Identify which cell holds the provided text, then report its (X, Y) central coordinate. 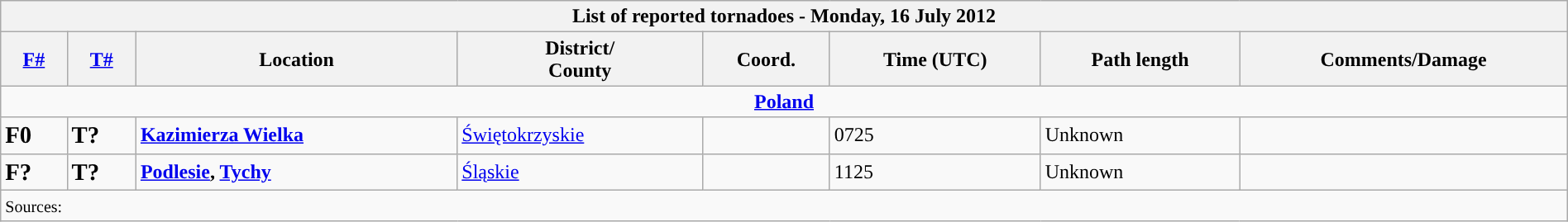
District/County (581, 59)
Świętokrzyskie (581, 135)
Kazimierza Wielka (296, 135)
Path length (1140, 59)
F# (34, 59)
Coord. (767, 59)
List of reported tornadoes - Monday, 16 July 2012 (784, 17)
F0 (34, 135)
F? (34, 172)
Time (UTC) (935, 59)
T# (101, 59)
Location (296, 59)
Podlesie, Tychy (296, 172)
Comments/Damage (1403, 59)
Sources: (784, 205)
0725 (935, 135)
1125 (935, 172)
Śląskie (581, 172)
Poland (784, 102)
